Return the [X, Y] coordinate for the center point of the cell that contains the specified text.  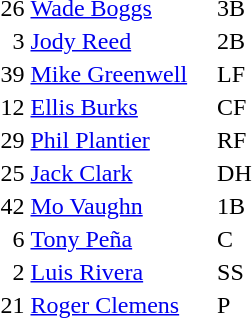
Luis Rivera [121, 272]
Mike Greenwell [121, 74]
Mo Vaughn [121, 206]
Jack Clark [121, 173]
Phil Plantier [121, 140]
Ellis Burks [121, 107]
Jody Reed [121, 41]
Tony Peña [121, 239]
